For the text-containing cell, return its midpoint in (X, Y) coordinate format. 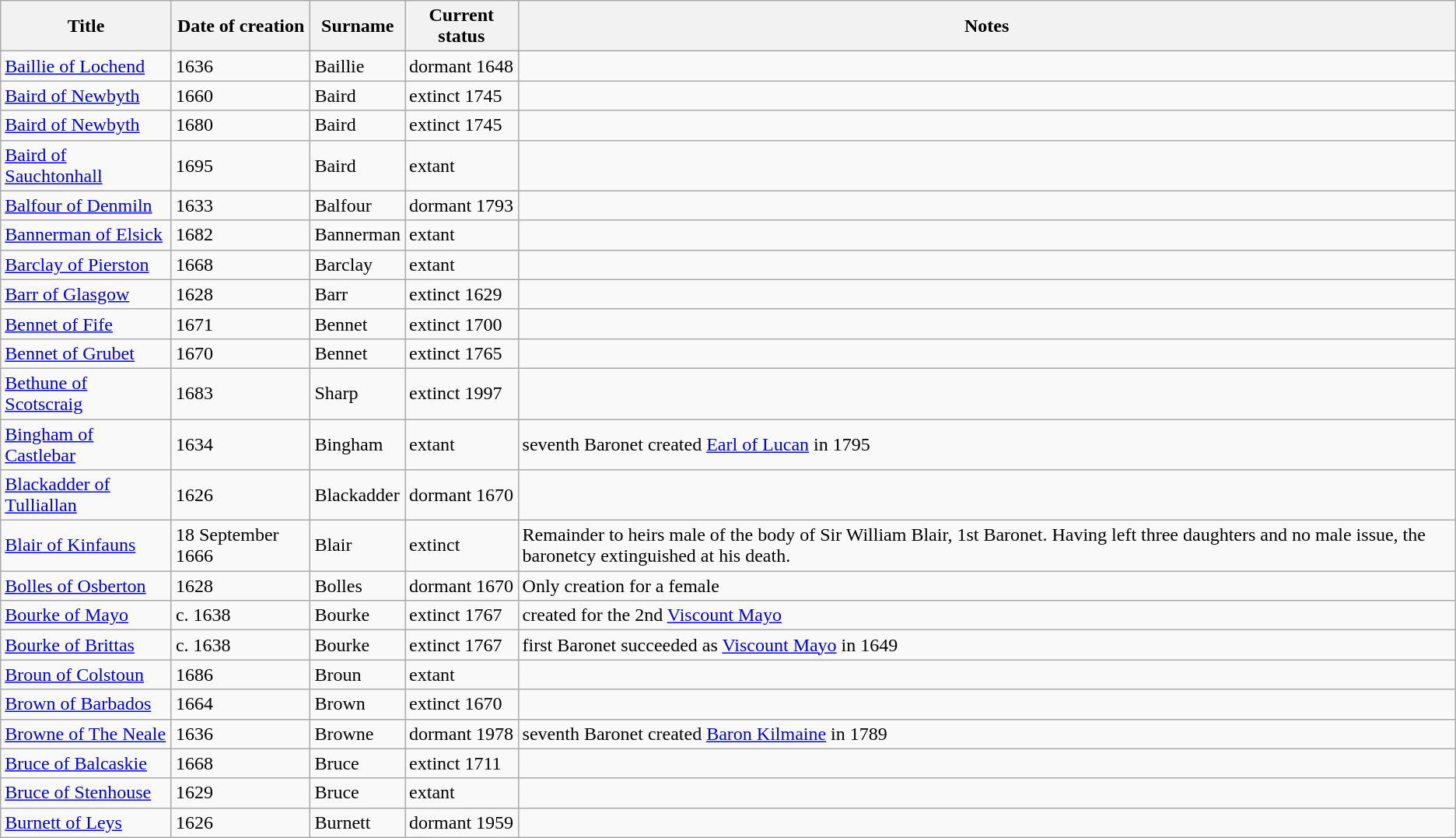
dormant 1978 (462, 734)
1634 (240, 444)
Bruce of Stenhouse (86, 793)
Barr of Glasgow (86, 294)
Bingham (358, 444)
1671 (240, 324)
Bannerman (358, 235)
1680 (240, 125)
Barclay (358, 265)
1660 (240, 96)
first Baronet succeeded as Viscount Mayo in 1649 (986, 645)
extinct 1700 (462, 324)
dormant 1959 (462, 822)
Blair (358, 546)
Browne of The Neale (86, 734)
extinct (462, 546)
Bruce of Balcaskie (86, 763)
Notes (986, 26)
Bingham of Castlebar (86, 444)
Baillie (358, 66)
seventh Baronet created Baron Kilmaine in 1789 (986, 734)
Blackadder of Tulliallan (86, 495)
extinct 1711 (462, 763)
extinct 1629 (462, 294)
1670 (240, 353)
Sharp (358, 394)
Burnett (358, 822)
Baillie of Lochend (86, 66)
Brown (358, 704)
Barclay of Pierston (86, 265)
1629 (240, 793)
Browne (358, 734)
1683 (240, 394)
dormant 1648 (462, 66)
1686 (240, 675)
Bolles (358, 586)
Bethune of Scotscraig (86, 394)
Balfour of Denmiln (86, 205)
1695 (240, 165)
Current status (462, 26)
Bolles of Osberton (86, 586)
Blair of Kinfauns (86, 546)
18 September 1666 (240, 546)
Broun of Colstoun (86, 675)
Date of creation (240, 26)
extinct 1765 (462, 353)
Blackadder (358, 495)
Only creation for a female (986, 586)
Bennet of Grubet (86, 353)
extinct 1997 (462, 394)
Broun (358, 675)
Baird of Sauchtonhall (86, 165)
Title (86, 26)
Surname (358, 26)
dormant 1793 (462, 205)
Bennet of Fife (86, 324)
created for the 2nd Viscount Mayo (986, 615)
1633 (240, 205)
Brown of Barbados (86, 704)
Bourke of Brittas (86, 645)
seventh Baronet created Earl of Lucan in 1795 (986, 444)
extinct 1670 (462, 704)
Barr (358, 294)
Balfour (358, 205)
1682 (240, 235)
Burnett of Leys (86, 822)
Bourke of Mayo (86, 615)
1664 (240, 704)
Bannerman of Elsick (86, 235)
